Search for the cell housing the specified text and yield its [X, Y] center coordinate. 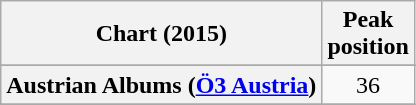
Austrian Albums (Ö3 Austria) [162, 85]
Peak position [368, 34]
Chart (2015) [162, 34]
36 [368, 85]
